From the cell containing the given text, extract its center point as (X, Y) coordinate. 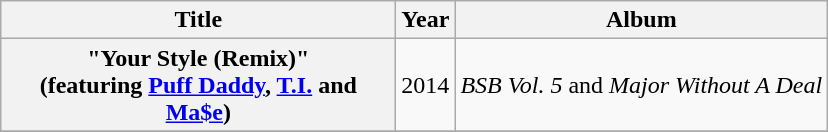
2014 (426, 85)
Year (426, 20)
Album (642, 20)
Title (198, 20)
"Your Style (Remix)"(featuring Puff Daddy, T.I. and Ma$e) (198, 85)
BSB Vol. 5 and Major Without A Deal (642, 85)
